For the text-containing cell, return its midpoint in (x, y) coordinate format. 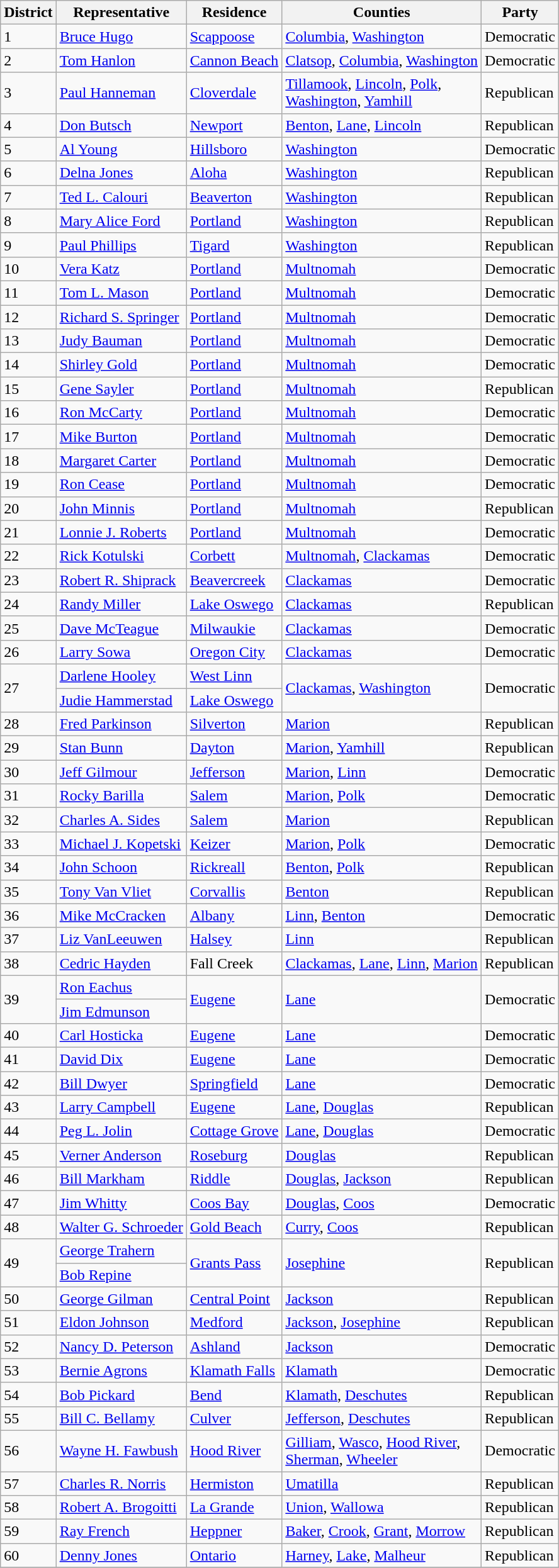
Al Young (121, 149)
29 (28, 748)
West Linn (234, 676)
25 (28, 628)
36 (28, 916)
George Trahern (121, 1251)
19 (28, 484)
50 (28, 1299)
7 (28, 197)
Heppner (234, 1532)
Paul Phillips (121, 245)
George Gilman (121, 1299)
Benton (381, 892)
Fred Parkinson (121, 724)
Jefferson (234, 772)
Ontario (234, 1555)
Stan Bunn (121, 748)
33 (28, 844)
Rocky Barilla (121, 796)
Residence (234, 13)
52 (28, 1347)
Milwaukie (234, 628)
District (28, 13)
Shirley Gold (121, 365)
Medford (234, 1323)
Jim Edmunson (121, 1011)
Rick Kotulski (121, 556)
Mike McCracken (121, 916)
Charles A. Sides (121, 820)
Benton, Lane, Lincoln (381, 125)
12 (28, 316)
28 (28, 724)
10 (28, 269)
23 (28, 580)
Josephine (381, 1263)
37 (28, 939)
Paul Hanneman (121, 93)
Nancy D. Peterson (121, 1347)
Eldon Johnson (121, 1323)
46 (28, 1179)
Peg L. Jolin (121, 1131)
Margaret Carter (121, 461)
John Minnis (121, 508)
Jeff Gilmour (121, 772)
Hillsboro (234, 149)
Don Butsch (121, 125)
Charles R. Norris (121, 1483)
24 (28, 604)
58 (28, 1508)
Central Point (234, 1299)
Darlene Hooley (121, 676)
Corbett (234, 556)
34 (28, 868)
Larry Sowa (121, 652)
38 (28, 963)
Representative (121, 13)
Ron Cease (121, 484)
Hermiston (234, 1483)
Cannon Beach (234, 60)
John Schoon (121, 868)
15 (28, 389)
Halsey (234, 939)
Delna Jones (121, 173)
Coos Bay (234, 1203)
Culver (234, 1418)
Douglas, Coos (381, 1203)
16 (28, 413)
11 (28, 293)
Tom L. Mason (121, 293)
La Grande (234, 1508)
Benton, Polk (381, 868)
Oregon City (234, 652)
Wayne H. Fawbush (121, 1451)
59 (28, 1532)
8 (28, 221)
Counties (381, 13)
Harney, Lake, Malheur (381, 1555)
Bill C. Bellamy (121, 1418)
Gilliam, Wasco, Hood River,Sherman, Wheeler (381, 1451)
Klamath Falls (234, 1370)
Bob Repine (121, 1275)
Clatsop, Columbia, Washington (381, 60)
Clackamas, Lane, Linn, Marion (381, 963)
22 (28, 556)
14 (28, 365)
Grants Pass (234, 1263)
4 (28, 125)
3 (28, 93)
Tigard (234, 245)
Multnomah, Clackamas (381, 556)
60 (28, 1555)
49 (28, 1263)
Ray French (121, 1532)
Jefferson, Deschutes (381, 1418)
Clackamas, Washington (381, 688)
Jim Whitty (121, 1203)
Union, Wallowa (381, 1508)
Robert A. Brogoitti (121, 1508)
Walter G. Schroeder (121, 1227)
1 (28, 36)
32 (28, 820)
Bernie Agrons (121, 1370)
9 (28, 245)
Richard S. Springer (121, 316)
21 (28, 532)
Denny Jones (121, 1555)
Riddle (234, 1179)
18 (28, 461)
Columbia, Washington (381, 36)
Party (520, 13)
Silverton (234, 724)
Beavercreek (234, 580)
Michael J. Kopetski (121, 844)
Marion, Yamhill (381, 748)
Tony Van Vliet (121, 892)
51 (28, 1323)
Tom Hanlon (121, 60)
Jackson, Josephine (381, 1323)
26 (28, 652)
Scappoose (234, 36)
Robert R. Shiprack (121, 580)
42 (28, 1083)
Ron Eachus (121, 987)
Hood River (234, 1451)
39 (28, 999)
20 (28, 508)
Verner Anderson (121, 1155)
Douglas (381, 1155)
Roseburg (234, 1155)
Mike Burton (121, 437)
55 (28, 1418)
Mary Alice Ford (121, 221)
Umatilla (381, 1483)
56 (28, 1451)
Larry Campbell (121, 1107)
41 (28, 1059)
Springfield (234, 1083)
Fall Creek (234, 963)
Judie Hammerstad (121, 700)
Linn (381, 939)
Bill Markham (121, 1179)
Judy Bauman (121, 341)
Ron McCarty (121, 413)
David Dix (121, 1059)
13 (28, 341)
Vera Katz (121, 269)
Bill Dwyer (121, 1083)
Liz VanLeeuwen (121, 939)
Albany (234, 916)
Bend (234, 1394)
Douglas, Jackson (381, 1179)
Bruce Hugo (121, 36)
35 (28, 892)
Corvallis (234, 892)
Aloha (234, 173)
2 (28, 60)
53 (28, 1370)
30 (28, 772)
54 (28, 1394)
Randy Miller (121, 604)
Lonnie J. Roberts (121, 532)
Dave McTeague (121, 628)
Bob Pickard (121, 1394)
5 (28, 149)
47 (28, 1203)
6 (28, 173)
Carl Hosticka (121, 1035)
Cloverdale (234, 93)
Linn, Benton (381, 916)
Klamath, Deschutes (381, 1394)
Newport (234, 125)
Gene Sayler (121, 389)
Dayton (234, 748)
Ted L. Calouri (121, 197)
45 (28, 1155)
48 (28, 1227)
Marion, Linn (381, 772)
17 (28, 437)
Klamath (381, 1370)
Cedric Hayden (121, 963)
Keizer (234, 844)
Beaverton (234, 197)
Cottage Grove (234, 1131)
Baker, Crook, Grant, Morrow (381, 1532)
31 (28, 796)
Ashland (234, 1347)
Gold Beach (234, 1227)
Rickreall (234, 868)
43 (28, 1107)
27 (28, 688)
57 (28, 1483)
40 (28, 1035)
44 (28, 1131)
Curry, Coos (381, 1227)
Tillamook, Lincoln, Polk,Washington, Yamhill (381, 93)
